Locate the cell with the specified text and output its [X, Y] center coordinate. 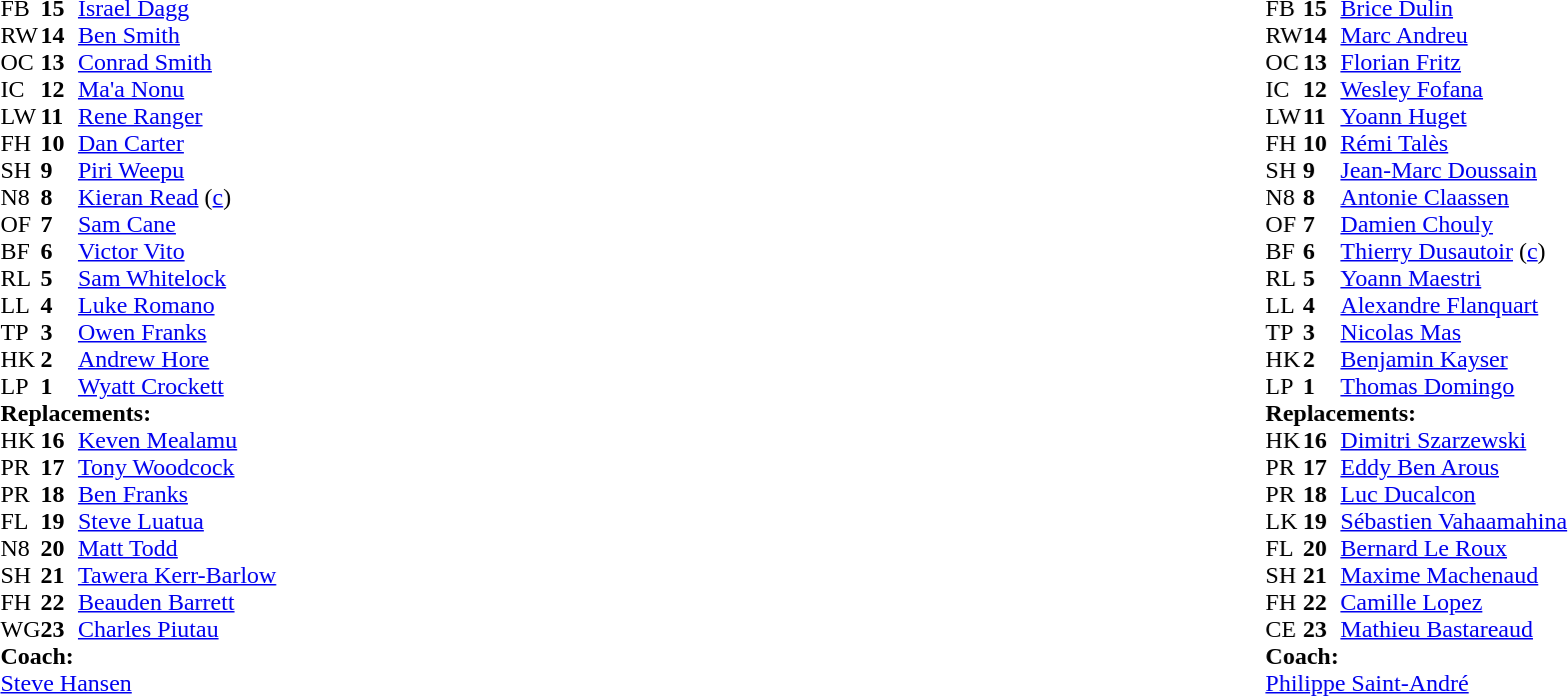
Ben Franks [177, 494]
Sébastien Vahaamahina [1453, 522]
Florian Fritz [1453, 62]
Piri Weepu [177, 170]
Dan Carter [177, 144]
Matt Todd [177, 548]
Thomas Domingo [1453, 386]
Wyatt Crockett [177, 386]
Tawera Kerr-Barlow [177, 576]
Beauden Barrett [177, 602]
Mathieu Bastareaud [1453, 630]
Jean-Marc Doussain [1453, 170]
Keven Mealamu [177, 440]
CE [1284, 630]
Victor Vito [177, 252]
Damien Chouly [1453, 224]
Antonie Claassen [1453, 198]
Maxime Machenaud [1453, 576]
Yoann Huget [1453, 116]
WG [20, 630]
Luke Romano [177, 306]
Sam Whitelock [177, 278]
Ma'a Nonu [177, 90]
Charles Piutau [177, 630]
Conrad Smith [177, 62]
Alexandre Flanquart [1453, 306]
Owen Franks [177, 332]
Dimitri Szarzewski [1453, 440]
Steve Luatua [177, 522]
Nicolas Mas [1453, 332]
Luc Ducalcon [1453, 494]
Camille Lopez [1453, 602]
Marc Andreu [1453, 36]
Wesley Fofana [1453, 90]
Kieran Read (c) [177, 198]
Yoann Maestri [1453, 278]
Sam Cane [177, 224]
Tony Woodcock [177, 468]
Andrew Hore [177, 360]
Ben Smith [177, 36]
Rémi Talès [1453, 144]
LK [1284, 522]
Eddy Ben Arous [1453, 468]
Rene Ranger [177, 116]
Bernard Le Roux [1453, 548]
Thierry Dusautoir (c) [1453, 252]
Benjamin Kayser [1453, 360]
